Capture the cell that displays the provided text and extract its (x, y) central coordinate. 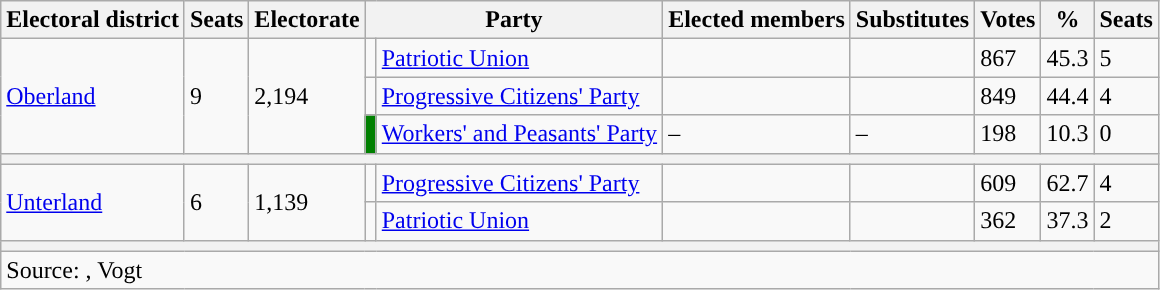
609 (1008, 183)
Source: , Vogt (580, 270)
Electoral district (93, 20)
Substitutes (912, 20)
1,139 (307, 202)
5 (1126, 58)
867 (1008, 58)
Workers' and Peasants' Party (519, 134)
2,194 (307, 96)
62.7 (1068, 183)
6 (216, 202)
10.3 (1068, 134)
Unterland (93, 202)
Party (514, 20)
2 (1126, 221)
% (1068, 20)
0 (1126, 134)
37.3 (1068, 221)
45.3 (1068, 58)
198 (1008, 134)
44.4 (1068, 96)
Elected members (757, 20)
849 (1008, 96)
Votes (1008, 20)
362 (1008, 221)
Oberland (93, 96)
9 (216, 96)
Electorate (307, 20)
